Output the [X, Y] coordinate of the center of the cell containing the given text.  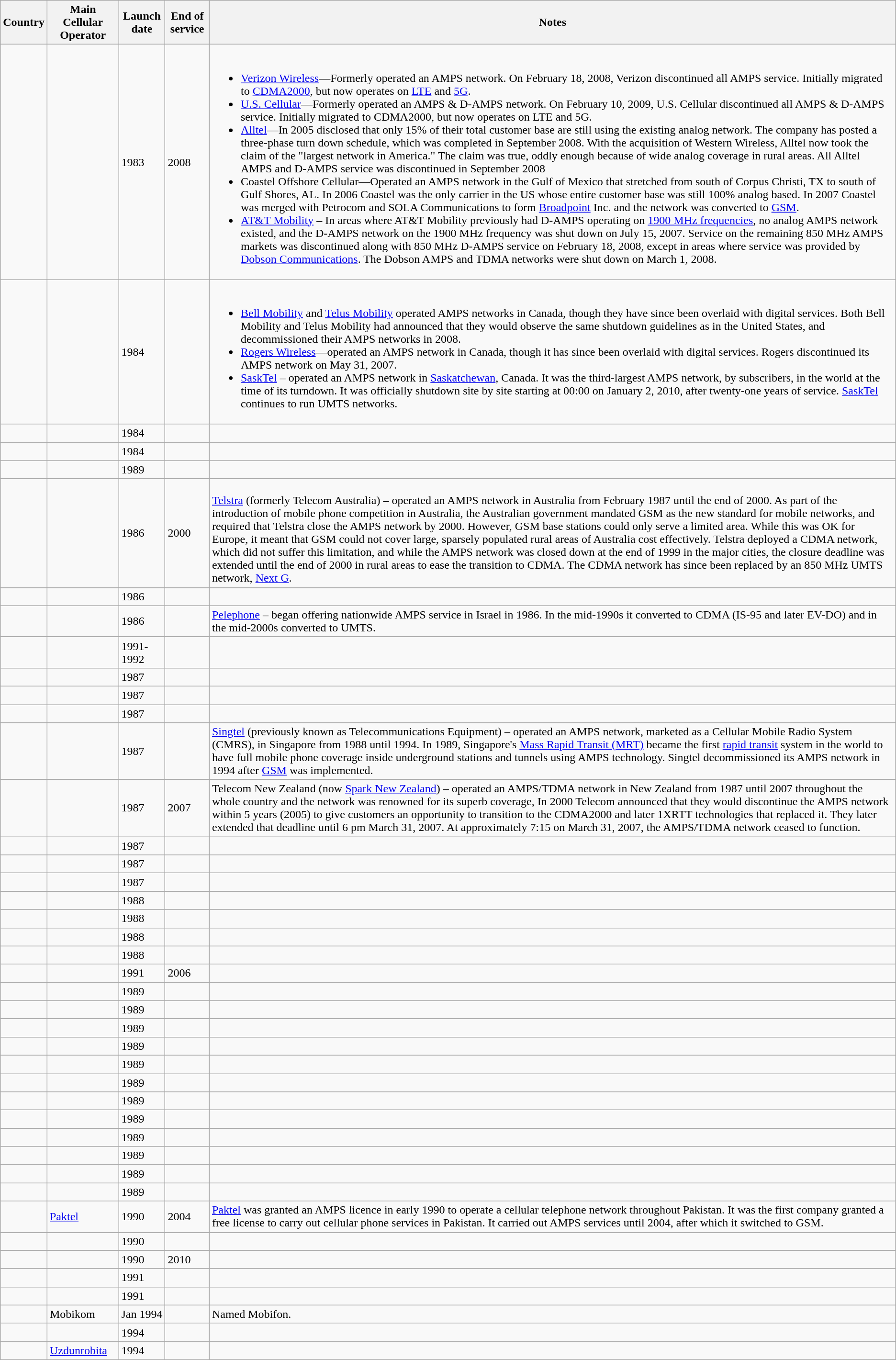
2008 [188, 162]
2004 [188, 1217]
End of service [188, 22]
Country [24, 22]
2007 [188, 808]
Uzdunrobita [82, 1350]
Paktel [82, 1217]
2010 [188, 1259]
Jan 1994 [142, 1314]
2006 [188, 973]
Mobikom [82, 1314]
Launch date [142, 22]
Main Cellular Operator [82, 22]
1983 [142, 162]
1991-1992 [142, 652]
Named Mobifon. [552, 1314]
Notes [552, 22]
2000 [188, 533]
